Output the [x, y] coordinate of the center of the cell containing the given text.  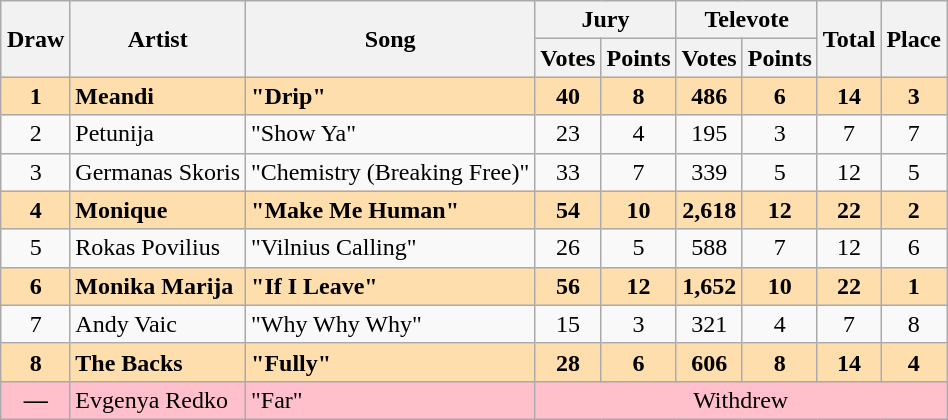
Petunija [158, 134]
Total [849, 39]
"Why Why Why" [390, 324]
486 [709, 96]
Monika Marija [158, 286]
"Drip" [390, 96]
40 [568, 96]
195 [709, 134]
Televote [746, 20]
Song [390, 39]
339 [709, 172]
"Chemistry (Breaking Free)" [390, 172]
"Make Me Human" [390, 210]
— [35, 400]
588 [709, 248]
"If I Leave" [390, 286]
"Vilnius Calling" [390, 248]
23 [568, 134]
28 [568, 362]
56 [568, 286]
"Show Ya" [390, 134]
Monique [158, 210]
"Fully" [390, 362]
Place [914, 39]
Jury [606, 20]
Andy Vaic [158, 324]
Meandi [158, 96]
54 [568, 210]
Artist [158, 39]
Draw [35, 39]
"Far" [390, 400]
321 [709, 324]
Germanas Skoris [158, 172]
15 [568, 324]
The Backs [158, 362]
Rokas Povilius [158, 248]
2,618 [709, 210]
26 [568, 248]
33 [568, 172]
1,652 [709, 286]
Withdrew [741, 400]
Evgenya Redko [158, 400]
606 [709, 362]
